Pinpoint the cell where the given text exists, returning its (X, Y) midpoint coordinate. 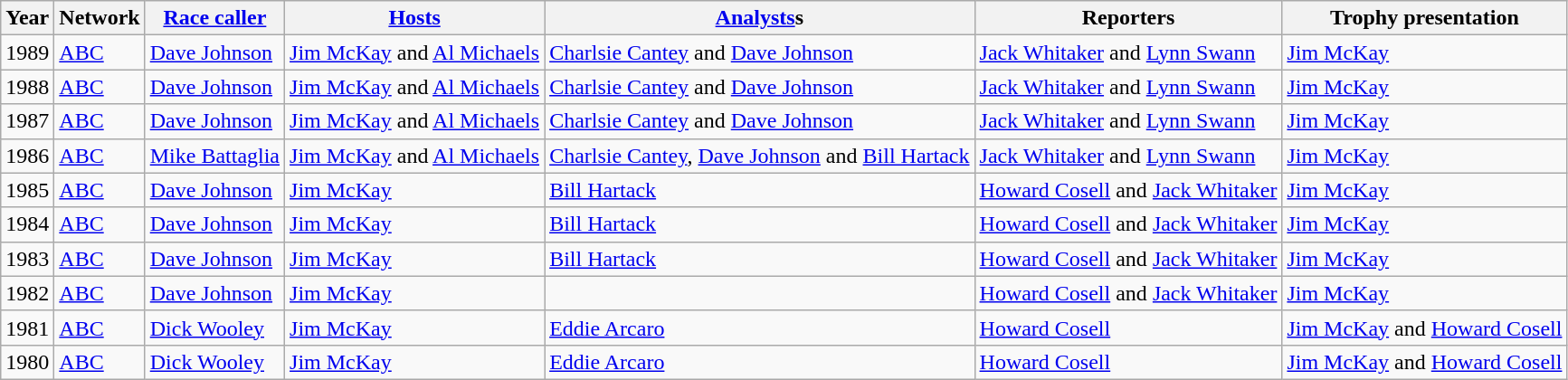
Race caller (214, 18)
1984 (27, 224)
1985 (27, 190)
1983 (27, 259)
Mike Battaglia (214, 156)
1987 (27, 121)
1988 (27, 87)
1986 (27, 156)
Trophy presentation (1424, 18)
Year (27, 18)
Reporters (1128, 18)
1982 (27, 293)
1980 (27, 362)
Hosts (414, 18)
1989 (27, 52)
Analystss (760, 18)
Network (100, 18)
Charlsie Cantey, Dave Johnson and Bill Hartack (760, 156)
1981 (27, 328)
